From the cell containing the given text, extract its center point as (x, y) coordinate. 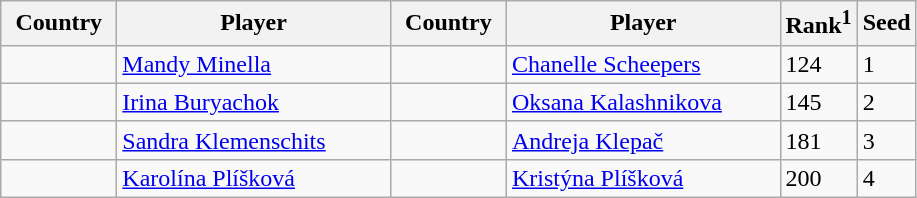
Rank1 (818, 24)
Chanelle Scheepers (643, 64)
3 (886, 140)
Kristýna Plíšková (643, 178)
145 (818, 102)
181 (818, 140)
200 (818, 178)
Andreja Klepač (643, 140)
Sandra Klemenschits (254, 140)
1 (886, 64)
Mandy Minella (254, 64)
Irina Buryachok (254, 102)
124 (818, 64)
4 (886, 178)
Oksana Kalashnikova (643, 102)
Karolína Plíšková (254, 178)
2 (886, 102)
Seed (886, 24)
